Search for the cell housing the specified text and yield its [x, y] center coordinate. 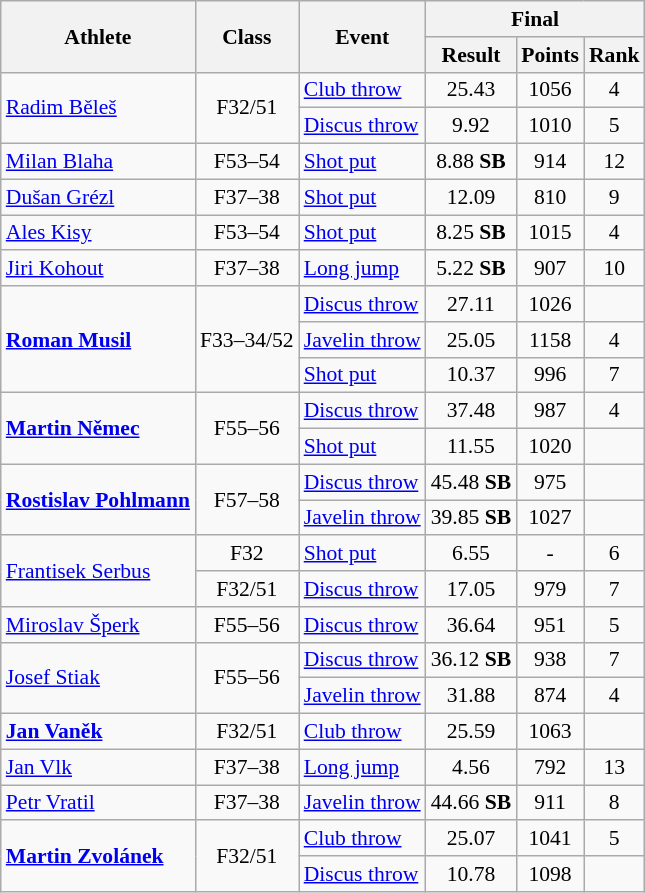
Radim Běleš [98, 108]
987 [550, 411]
44.66 SB [472, 803]
Martin Zvolánek [98, 856]
F32 [247, 554]
31.88 [472, 696]
1027 [550, 518]
25.43 [472, 90]
1098 [550, 874]
Jan Vaněk [98, 732]
9.92 [472, 126]
9 [614, 197]
11.55 [472, 447]
36.64 [472, 625]
1056 [550, 90]
1015 [550, 233]
36.12 SB [472, 660]
F33–34/52 [247, 340]
911 [550, 803]
8 [614, 803]
Roman Musil [98, 340]
1020 [550, 447]
Final [536, 19]
Rostislav Pohlmann [98, 500]
Martin Němec [98, 428]
4.56 [472, 767]
25.59 [472, 732]
45.48 SB [472, 482]
975 [550, 482]
12.09 [472, 197]
Ales Kisy [98, 233]
10.37 [472, 375]
1041 [550, 839]
951 [550, 625]
810 [550, 197]
12 [614, 162]
8.88 SB [472, 162]
Class [247, 36]
Result [472, 55]
Points [550, 55]
938 [550, 660]
5.22 SB [472, 269]
25.07 [472, 839]
1010 [550, 126]
914 [550, 162]
37.48 [472, 411]
Jiri Kohout [98, 269]
10 [614, 269]
Milan Blaha [98, 162]
1158 [550, 340]
Petr Vratil [98, 803]
Miroslav Šperk [98, 625]
10.78 [472, 874]
792 [550, 767]
F57–58 [247, 500]
17.05 [472, 589]
Josef Stiak [98, 678]
Jan Vlk [98, 767]
27.11 [472, 304]
- [550, 554]
6 [614, 554]
13 [614, 767]
8.25 SB [472, 233]
Event [362, 36]
6.55 [472, 554]
996 [550, 375]
Dušan Grézl [98, 197]
Rank [614, 55]
979 [550, 589]
1063 [550, 732]
874 [550, 696]
907 [550, 269]
Frantisek Serbus [98, 572]
Athlete [98, 36]
1026 [550, 304]
25.05 [472, 340]
39.85 SB [472, 518]
